Search for the cell housing the specified text and yield its (X, Y) center coordinate. 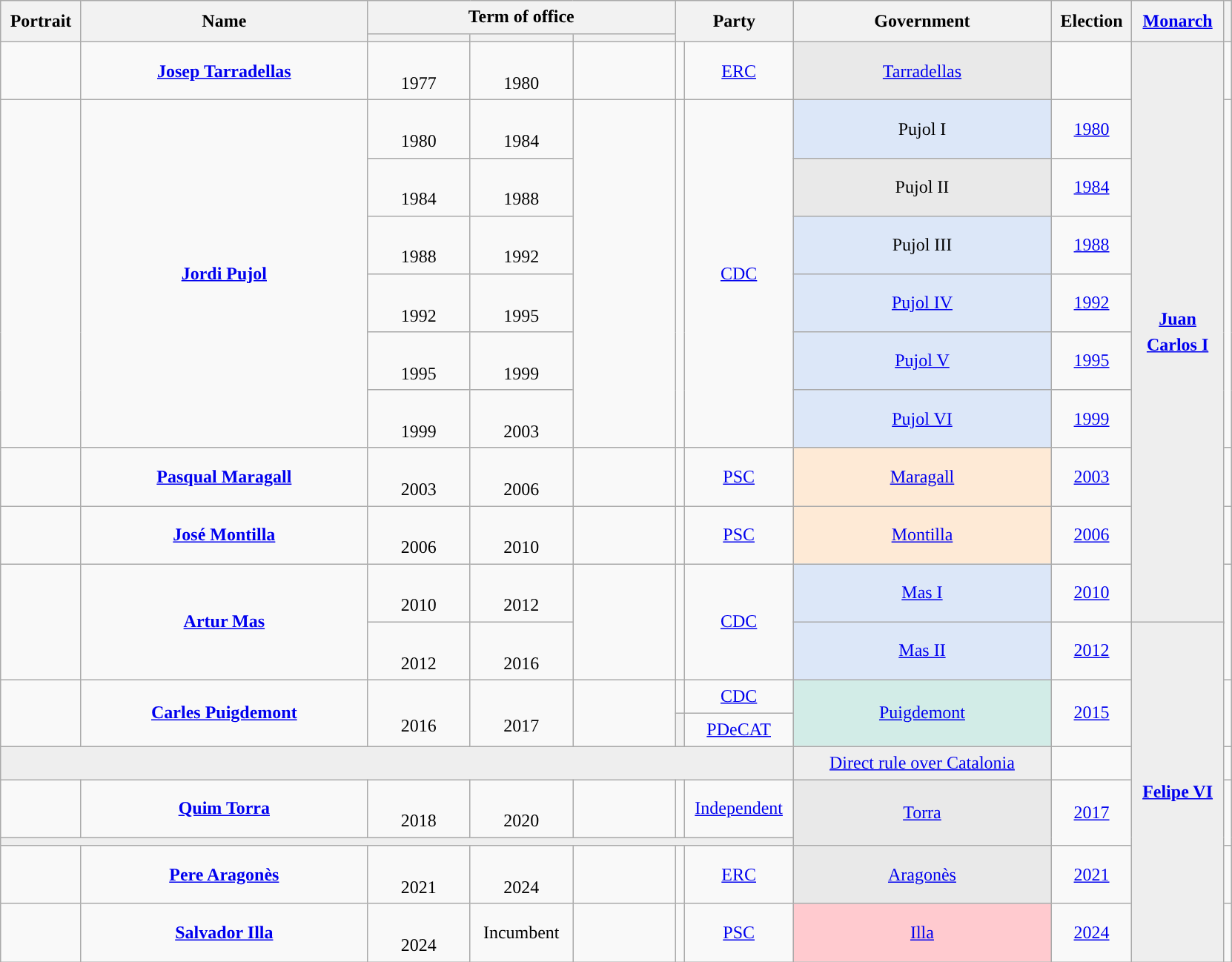
Pujol IV (922, 303)
2020 (522, 809)
Salvador Illa (224, 932)
Aragonès (922, 875)
Term of office (521, 18)
Direct rule over Catalonia (922, 763)
Pere Aragonès (224, 875)
2015 (1091, 713)
Carles Puigdemont (224, 713)
Government (922, 21)
José Montilla (224, 535)
Pujol I (922, 129)
Mas II (922, 651)
Jordi Pujol (224, 274)
Pujol VI (922, 419)
Josep Tarradellas (224, 70)
1977 (418, 70)
Pujol V (922, 361)
Montilla (922, 535)
Felipe VI (1178, 792)
Tarradellas (922, 70)
Pujol II (922, 187)
Pasqual Maragall (224, 477)
Pujol III (922, 245)
Incumbent (522, 932)
Torra (922, 812)
Artur Mas (224, 623)
Puigdemont (922, 713)
Illa (922, 932)
Independent (739, 809)
Portrait (42, 21)
PDeCAT (739, 729)
Monarch (1178, 21)
Name (224, 21)
Party (734, 21)
Maragall (922, 477)
Mas I (922, 593)
2018 (418, 809)
Juan Carlos I (1178, 332)
Election (1091, 21)
Quim Torra (224, 809)
